Return (x, y) of the center of cell containing provided text 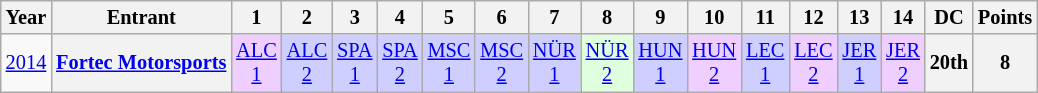
SPA1 (354, 63)
6 (502, 17)
MSC1 (450, 63)
Year (26, 17)
LEC2 (813, 63)
2014 (26, 63)
ALC1 (256, 63)
NÜR1 (554, 63)
HUN1 (660, 63)
Fortec Motorsports (141, 63)
14 (903, 17)
SPA2 (400, 63)
11 (765, 17)
3 (354, 17)
ALC2 (307, 63)
20th (949, 63)
Points (1005, 17)
5 (450, 17)
12 (813, 17)
Entrant (141, 17)
4 (400, 17)
LEC1 (765, 63)
9 (660, 17)
1 (256, 17)
MSC2 (502, 63)
2 (307, 17)
HUN2 (714, 63)
JER1 (859, 63)
DC (949, 17)
13 (859, 17)
NÜR2 (608, 63)
10 (714, 17)
7 (554, 17)
JER2 (903, 63)
